Provide the (X, Y) coordinate of the cell's center where the given text is located.  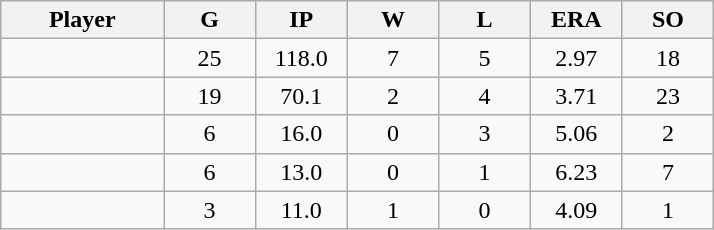
23 (668, 96)
ERA (576, 20)
19 (210, 96)
2.97 (576, 58)
6.23 (576, 172)
L (485, 20)
3.71 (576, 96)
Player (82, 20)
IP (301, 20)
W (393, 20)
16.0 (301, 134)
11.0 (301, 210)
4 (485, 96)
4.09 (576, 210)
25 (210, 58)
18 (668, 58)
G (210, 20)
5 (485, 58)
70.1 (301, 96)
5.06 (576, 134)
SO (668, 20)
118.0 (301, 58)
13.0 (301, 172)
